Return the [x, y] coordinate for the center point of the cell that contains the specified text.  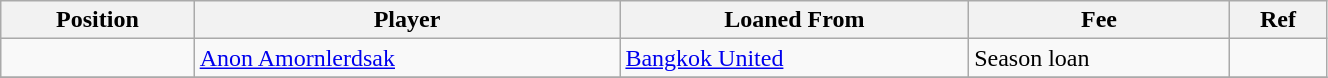
Ref [1278, 20]
Season loan [1100, 58]
Anon Amornlerdsak [407, 58]
Position [98, 20]
Bangkok United [794, 58]
Fee [1100, 20]
Player [407, 20]
Loaned From [794, 20]
